Return the (X, Y) coordinate for the center point of the cell that contains the specified text.  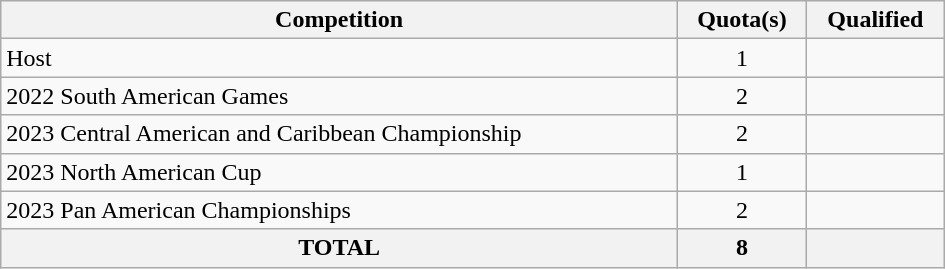
Competition (340, 20)
Quota(s) (742, 20)
2022 South American Games (340, 96)
Qualified (876, 20)
2023 North American Cup (340, 172)
2023 Pan American Championships (340, 210)
TOTAL (340, 248)
Host (340, 58)
8 (742, 248)
2023 Central American and Caribbean Championship (340, 134)
